Pinpoint the cell where the given text exists, returning its (x, y) midpoint coordinate. 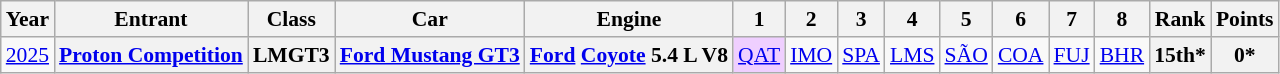
8 (1122, 19)
LMS (912, 55)
Ford Mustang GT3 (430, 55)
Ford Coyote 5.4 L V8 (629, 55)
5 (966, 19)
2025 (28, 55)
Car (430, 19)
3 (861, 19)
2 (811, 19)
15th* (1180, 55)
SPA (861, 55)
0* (1245, 55)
LMGT3 (292, 55)
Year (28, 19)
Class (292, 19)
Entrant (151, 19)
Rank (1180, 19)
6 (1021, 19)
IMO (811, 55)
7 (1072, 19)
QAT (759, 55)
Engine (629, 19)
4 (912, 19)
FUJ (1072, 55)
SÃO (966, 55)
BHR (1122, 55)
Points (1245, 19)
Proton Competition (151, 55)
1 (759, 19)
COA (1021, 55)
